For the text-containing cell, return its midpoint in [x, y] coordinate format. 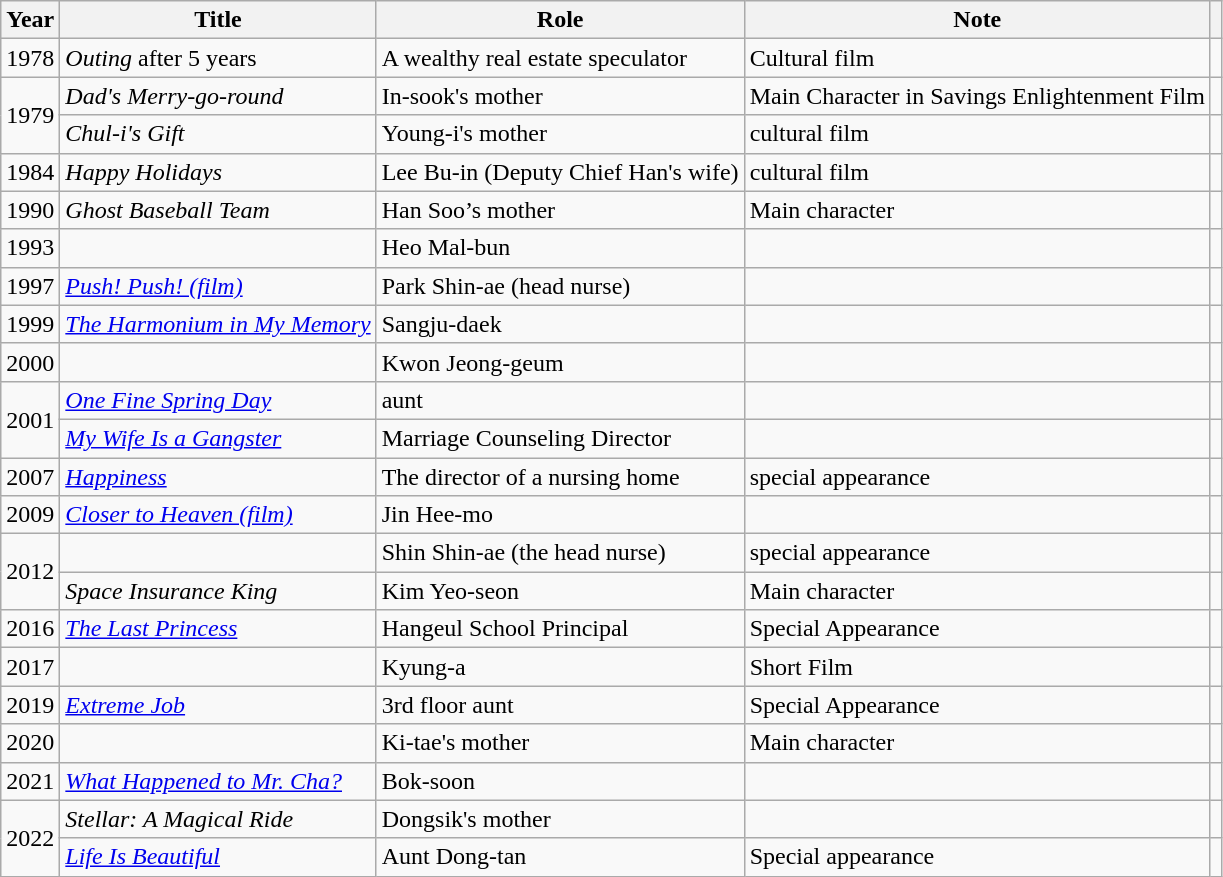
Shin Shin-ae (the head nurse) [560, 553]
Happiness [218, 477]
Hangeul School Principal [560, 629]
Stellar: A Magical Ride [218, 819]
1979 [30, 115]
1997 [30, 286]
1984 [30, 172]
1990 [30, 210]
Kwon Jeong-geum [560, 362]
2000 [30, 362]
Jin Hee-mo [560, 515]
Life Is Beautiful [218, 857]
2020 [30, 743]
Extreme Job [218, 705]
Ghost Baseball Team [218, 210]
Year [30, 20]
2012 [30, 572]
Main Character in Savings Enlightenment Film [977, 96]
1993 [30, 248]
2009 [30, 515]
Park Shin-ae (head nurse) [560, 286]
aunt [560, 400]
A wealthy real estate speculator [560, 58]
Title [218, 20]
The Harmonium in My Memory [218, 324]
2019 [30, 705]
Special appearance [977, 857]
2001 [30, 419]
Heo Mal-bun [560, 248]
Note [977, 20]
Aunt Dong-tan [560, 857]
Ki-tae's mother [560, 743]
Chul-i's Gift [218, 134]
One Fine Spring Day [218, 400]
2016 [30, 629]
Happy Holidays [218, 172]
1978 [30, 58]
Role [560, 20]
My Wife Is a Gangster [218, 438]
Push! Push! (film) [218, 286]
Sangju-daek [560, 324]
2017 [30, 667]
What Happened to Mr. Cha? [218, 781]
Short Film [977, 667]
Lee Bu-in (Deputy Chief Han's wife) [560, 172]
Cultural film [977, 58]
Young-i's mother [560, 134]
Han Soo’s mother [560, 210]
Dongsik's mother [560, 819]
2021 [30, 781]
2022 [30, 838]
Kyung-a [560, 667]
Dad's Merry-go-round [218, 96]
1999 [30, 324]
Kim Yeo-seon [560, 591]
Space Insurance King [218, 591]
2007 [30, 477]
Outing after 5 years [218, 58]
The director of a nursing home [560, 477]
Closer to Heaven (film) [218, 515]
In-sook's mother [560, 96]
3rd floor aunt [560, 705]
Marriage Counseling Director [560, 438]
The Last Princess [218, 629]
Bok-soon [560, 781]
